Identify which cell holds the provided text, then report its (x, y) central coordinate. 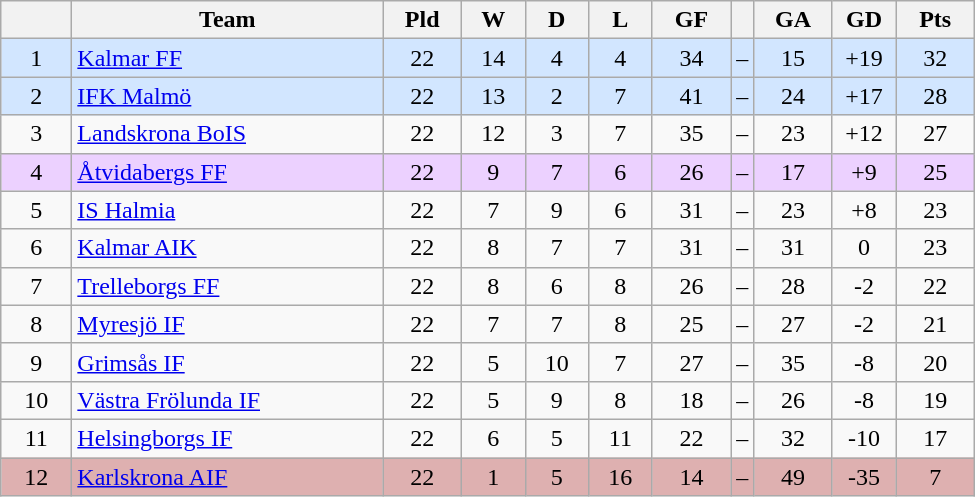
-10 (864, 438)
Pts (936, 20)
+19 (864, 58)
D (557, 20)
0 (864, 248)
GA (794, 20)
Karlskrona AIF (228, 477)
15 (794, 58)
Västra Frölunda IF (228, 400)
Kalmar AIK (228, 248)
49 (794, 477)
Pld (422, 20)
-35 (864, 477)
20 (936, 362)
GF (692, 20)
IFK Malmö (228, 96)
Team (228, 20)
Myresjö IF (228, 324)
+9 (864, 172)
L (621, 20)
IS Halmia (228, 210)
21 (936, 324)
19 (936, 400)
Åtvidabergs FF (228, 172)
GD (864, 20)
+17 (864, 96)
13 (493, 96)
18 (692, 400)
+8 (864, 210)
24 (794, 96)
Landskrona BoIS (228, 134)
Helsingborgs IF (228, 438)
W (493, 20)
+12 (864, 134)
34 (692, 58)
16 (621, 477)
Grimsås IF (228, 362)
Trelleborgs FF (228, 286)
41 (692, 96)
Kalmar FF (228, 58)
